From the cell containing the given text, extract its center point as (X, Y) coordinate. 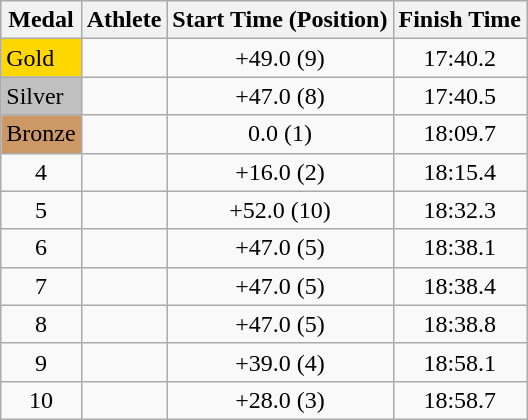
Finish Time (460, 20)
18:15.4 (460, 172)
8 (41, 324)
Bronze (41, 134)
+39.0 (4) (280, 362)
+47.0 (8) (280, 96)
Start Time (Position) (280, 20)
7 (41, 286)
+52.0 (10) (280, 210)
17:40.5 (460, 96)
Gold (41, 58)
18:58.7 (460, 400)
5 (41, 210)
9 (41, 362)
18:38.4 (460, 286)
Silver (41, 96)
6 (41, 248)
+49.0 (9) (280, 58)
+16.0 (2) (280, 172)
+28.0 (3) (280, 400)
18:38.1 (460, 248)
4 (41, 172)
17:40.2 (460, 58)
0.0 (1) (280, 134)
Athlete (124, 20)
18:38.8 (460, 324)
18:58.1 (460, 362)
Medal (41, 20)
18:32.3 (460, 210)
10 (41, 400)
18:09.7 (460, 134)
